Search for the cell housing the specified text and yield its [X, Y] center coordinate. 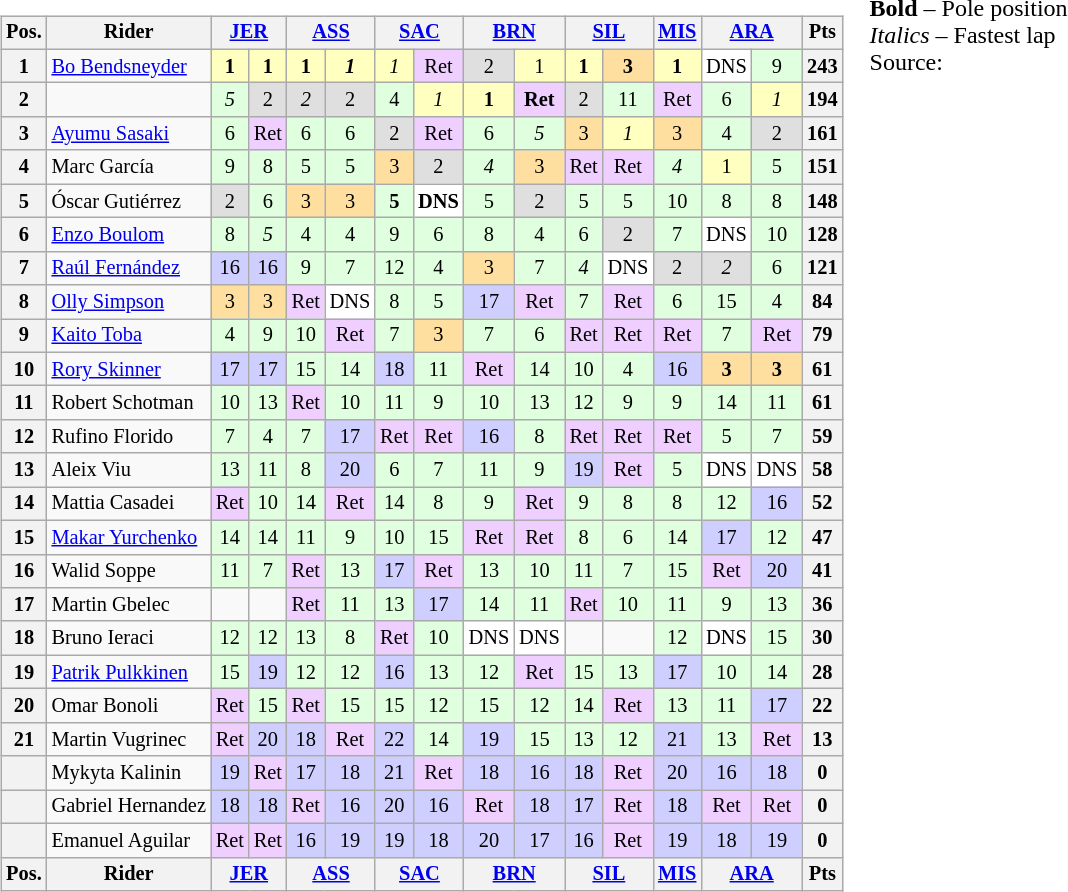
Aleix Viu [129, 470]
Gabriel Hernandez [129, 807]
Bo Bendsneyder [129, 66]
Raúl Fernández [129, 268]
30 [822, 638]
Olly Simpson [129, 302]
161 [822, 134]
Mykyta Kalinin [129, 773]
84 [822, 302]
Martin Vugrinec [129, 739]
41 [822, 571]
28 [822, 672]
128 [822, 235]
243 [822, 66]
121 [822, 268]
Óscar Gutiérrez [129, 201]
Mattia Casadei [129, 504]
36 [822, 605]
Martin Gbelec [129, 605]
79 [822, 336]
Kaito Toba [129, 336]
148 [822, 201]
Patrik Pulkkinen [129, 672]
Bruno Ieraci [129, 638]
Rory Skinner [129, 369]
Omar Bonoli [129, 706]
Robert Schotman [129, 403]
47 [822, 537]
Rufino Florido [129, 437]
151 [822, 167]
Ayumu Sasaki [129, 134]
59 [822, 437]
58 [822, 470]
52 [822, 504]
194 [822, 100]
Walid Soppe [129, 571]
Marc García [129, 167]
Makar Yurchenko [129, 537]
Enzo Boulom [129, 235]
Emanuel Aguilar [129, 840]
